Locate the cell with the specified text and output its (x, y) center coordinate. 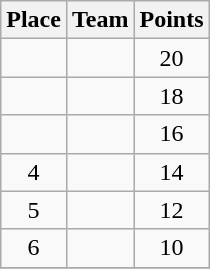
12 (172, 210)
14 (172, 172)
20 (172, 58)
18 (172, 96)
6 (34, 248)
5 (34, 210)
Place (34, 20)
4 (34, 172)
Points (172, 20)
Team (100, 20)
10 (172, 248)
16 (172, 134)
